Determine the [x, y] coordinate at the center of the cell enclosing the given text.  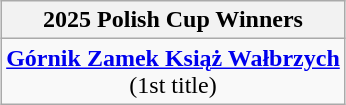
Górnik Zamek Książ Wałbrzych(1st title) [174, 72]
2025 Polish Cup Winners [174, 20]
